Identify which cell holds the provided text, then report its (x, y) central coordinate. 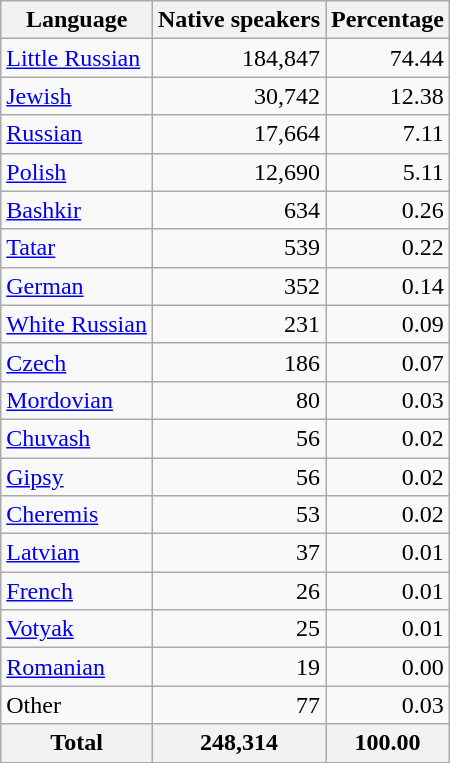
19 (238, 667)
37 (238, 553)
French (77, 591)
80 (238, 400)
0.22 (388, 248)
12.38 (388, 96)
77 (238, 705)
5.11 (388, 172)
Other (77, 705)
Romanian (77, 667)
0.07 (388, 362)
7.11 (388, 134)
Total (77, 743)
0.00 (388, 667)
Chuvash (77, 438)
Percentage (388, 20)
Mordovian (77, 400)
248,314 (238, 743)
26 (238, 591)
0.26 (388, 210)
Jewish (77, 96)
Language (77, 20)
0.09 (388, 324)
Russian (77, 134)
0.14 (388, 286)
539 (238, 248)
231 (238, 324)
Votyak (77, 629)
25 (238, 629)
Gipsy (77, 477)
17,664 (238, 134)
74.44 (388, 58)
Cheremis (77, 515)
White Russian (77, 324)
186 (238, 362)
Tatar (77, 248)
Little Russian (77, 58)
12,690 (238, 172)
Bashkir (77, 210)
Czech (77, 362)
352 (238, 286)
30,742 (238, 96)
Latvian (77, 553)
634 (238, 210)
German (77, 286)
100.00 (388, 743)
184,847 (238, 58)
Polish (77, 172)
Native speakers (238, 20)
53 (238, 515)
